Pinpoint the cell where the given text exists, returning its [x, y] midpoint coordinate. 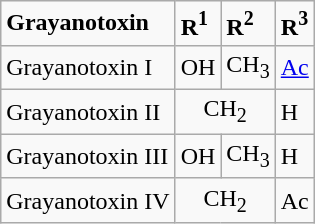
R1 [198, 24]
R2 [248, 24]
Grayanotoxin III [88, 156]
Grayanotoxin IV [88, 200]
R3 [294, 24]
Grayanotoxin II [88, 112]
Grayanotoxin [88, 24]
Grayanotoxin I [88, 67]
